Search for the cell housing the specified text and yield its [x, y] center coordinate. 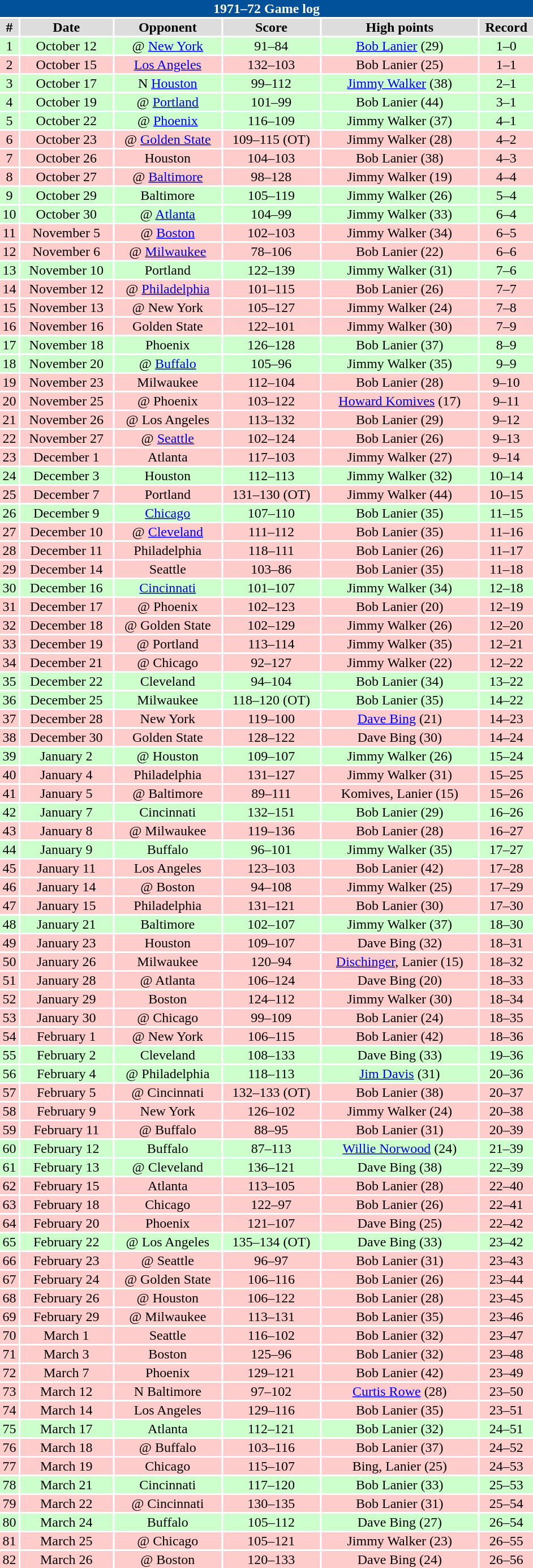
1–0 [506, 46]
12–22 [506, 663]
March 26 [67, 1560]
18 [9, 364]
9–10 [506, 382]
126–128 [272, 345]
125–96 [272, 1354]
4–1 [506, 121]
22–41 [506, 1204]
7–8 [506, 307]
126–102 [272, 1111]
24–52 [506, 1447]
17 [9, 345]
October 29 [67, 195]
101–99 [272, 102]
March 19 [67, 1466]
5–4 [506, 195]
94–104 [272, 681]
112–104 [272, 382]
March 24 [67, 1522]
March 3 [67, 1354]
80 [9, 1522]
42 [9, 812]
81 [9, 1541]
October 23 [67, 139]
78–106 [272, 251]
Jimmy Walker (32) [399, 476]
9–11 [506, 401]
11–17 [506, 550]
12–18 [506, 588]
N Baltimore [167, 1391]
February 20 [67, 1223]
116–109 [272, 121]
17–29 [506, 887]
23–50 [506, 1391]
7–7 [506, 289]
23–44 [506, 1279]
11–15 [506, 513]
20–39 [506, 1130]
15–26 [506, 793]
103–122 [272, 401]
22–42 [506, 1223]
March 12 [67, 1391]
16–26 [506, 812]
124–112 [272, 999]
December 9 [67, 513]
132–103 [272, 65]
January 23 [67, 943]
11 [9, 233]
March 17 [67, 1429]
Howard Komives (17) [399, 401]
106–124 [272, 980]
98–128 [272, 177]
15 [9, 307]
92–127 [272, 663]
23–46 [506, 1317]
December 22 [67, 681]
106–115 [272, 1036]
76 [9, 1447]
9–13 [506, 438]
26–55 [506, 1541]
72 [9, 1373]
February 11 [67, 1130]
131–130 (OT) [272, 494]
41 [9, 793]
132–133 (OT) [272, 1092]
November 26 [67, 420]
13 [9, 270]
February 23 [67, 1261]
November 16 [67, 326]
December 28 [67, 719]
26–54 [506, 1522]
November 23 [67, 382]
# [9, 27]
December 10 [67, 532]
January 11 [67, 868]
55 [9, 1055]
November 13 [67, 307]
November 20 [67, 364]
Bob Lanier (24) [399, 1018]
11–18 [506, 569]
102–123 [272, 606]
32 [9, 625]
Jimmy Walker (23) [399, 1541]
40 [9, 775]
March 7 [67, 1373]
118–120 (OT) [272, 700]
59 [9, 1130]
54 [9, 1036]
118–111 [272, 550]
82 [9, 1560]
78 [9, 1485]
December 18 [67, 625]
15–24 [506, 756]
December 21 [67, 663]
102–124 [272, 438]
71 [9, 1354]
January 5 [67, 793]
122–139 [272, 270]
February 24 [67, 1279]
2–1 [506, 83]
52 [9, 999]
December 7 [67, 494]
113–105 [272, 1186]
18–34 [506, 999]
51 [9, 980]
21 [9, 420]
30 [9, 588]
4–2 [506, 139]
February 4 [67, 1074]
November 27 [67, 438]
January 8 [67, 831]
111–112 [272, 532]
Dischinger, Lanier (15) [399, 962]
8–9 [506, 345]
November 12 [67, 289]
113–132 [272, 420]
135–134 (OT) [272, 1242]
60 [9, 1148]
23–42 [506, 1242]
120–94 [272, 962]
94–108 [272, 887]
112–113 [272, 476]
113–131 [272, 1317]
27 [9, 532]
112–121 [272, 1429]
26–56 [506, 1560]
46 [9, 887]
102–103 [272, 233]
20–36 [506, 1074]
10–15 [506, 494]
Dave Bing (27) [399, 1522]
122–97 [272, 1204]
February 29 [67, 1317]
December 19 [67, 644]
105–112 [272, 1522]
69 [9, 1317]
103–86 [272, 569]
74 [9, 1410]
6 [9, 139]
7 [9, 158]
February 15 [67, 1186]
66 [9, 1261]
131–127 [272, 775]
Opponent [167, 27]
129–116 [272, 1410]
February 5 [67, 1092]
22 [9, 438]
25 [9, 494]
February 12 [67, 1148]
October 26 [67, 158]
23–49 [506, 1373]
January 4 [67, 775]
Jimmy Walker (27) [399, 457]
Bob Lanier (30) [399, 905]
High points [399, 27]
Komives, Lanier (15) [399, 793]
20–38 [506, 1111]
9–12 [506, 420]
17–28 [506, 868]
64 [9, 1223]
Dave Bing (21) [399, 719]
130–135 [272, 1503]
34 [9, 663]
44 [9, 849]
1–1 [506, 65]
103–116 [272, 1447]
129–121 [272, 1373]
7–6 [506, 270]
39 [9, 756]
4–3 [506, 158]
12–20 [506, 625]
63 [9, 1204]
15–25 [506, 775]
January 9 [67, 849]
37 [9, 719]
Bob Lanier (20) [399, 606]
February 18 [67, 1204]
101–115 [272, 289]
23–51 [506, 1410]
113–114 [272, 644]
9–9 [506, 364]
January 2 [67, 756]
62 [9, 1186]
Jimmy Walker (38) [399, 83]
107–110 [272, 513]
18–32 [506, 962]
6–4 [506, 214]
12–21 [506, 644]
February 1 [67, 1036]
18–31 [506, 943]
Jimmy Walker (22) [399, 663]
March 22 [67, 1503]
6–5 [506, 233]
January 30 [67, 1018]
Bob Lanier (34) [399, 681]
105–119 [272, 195]
4 [9, 102]
October 22 [67, 121]
89–111 [272, 793]
1 [9, 46]
October 30 [67, 214]
January 29 [67, 999]
October 17 [67, 83]
101–107 [272, 588]
February 22 [67, 1242]
17–27 [506, 849]
20 [9, 401]
121–107 [272, 1223]
58 [9, 1111]
49 [9, 943]
10 [9, 214]
Jimmy Walker (44) [399, 494]
23–45 [506, 1298]
77 [9, 1466]
26 [9, 513]
Score [272, 27]
18–30 [506, 924]
Jim Davis (31) [399, 1074]
65 [9, 1242]
25–54 [506, 1503]
December 30 [67, 737]
45 [9, 868]
24–51 [506, 1429]
91–84 [272, 46]
24 [9, 476]
128–122 [272, 737]
75 [9, 1429]
104–103 [272, 158]
2 [9, 65]
25–53 [506, 1485]
December 3 [67, 476]
119–136 [272, 831]
October 12 [67, 46]
14–24 [506, 737]
March 21 [67, 1485]
19 [9, 382]
14 [9, 289]
November 18 [67, 345]
106–122 [272, 1298]
3 [9, 83]
117–103 [272, 457]
December 17 [67, 606]
17–30 [506, 905]
16–27 [506, 831]
Dave Bing (24) [399, 1560]
February 26 [67, 1298]
99–112 [272, 83]
18–36 [506, 1036]
105–121 [272, 1541]
9–14 [506, 457]
February 13 [67, 1167]
123–103 [272, 868]
8 [9, 177]
68 [9, 1298]
50 [9, 962]
December 1 [67, 457]
57 [9, 1092]
108–133 [272, 1055]
Bob Lanier (22) [399, 251]
7–9 [506, 326]
4–4 [506, 177]
18–33 [506, 980]
23–48 [506, 1354]
3–1 [506, 102]
43 [9, 831]
Bing, Lanier (25) [399, 1466]
38 [9, 737]
Bob Lanier (25) [399, 65]
October 19 [67, 102]
November 5 [67, 233]
122–101 [272, 326]
October 27 [67, 177]
87–113 [272, 1148]
December 16 [67, 588]
115–107 [272, 1466]
19–36 [506, 1055]
13–22 [506, 681]
January 26 [67, 962]
23–47 [506, 1335]
Dave Bing (38) [399, 1167]
96–101 [272, 849]
119–100 [272, 719]
Curtis Rowe (28) [399, 1391]
11–16 [506, 532]
18–35 [506, 1018]
102–107 [272, 924]
136–121 [272, 1167]
28 [9, 550]
Date [67, 27]
104–99 [272, 214]
21–39 [506, 1148]
131–121 [272, 905]
Bob Lanier (33) [399, 1485]
61 [9, 1167]
December 14 [67, 569]
Dave Bing (32) [399, 943]
December 25 [67, 700]
33 [9, 644]
22–40 [506, 1186]
73 [9, 1391]
November 6 [67, 251]
Dave Bing (25) [399, 1223]
Dave Bing (30) [399, 737]
November 10 [67, 270]
January 21 [67, 924]
February 2 [67, 1055]
120–133 [272, 1560]
March 14 [67, 1410]
96–97 [272, 1261]
22–39 [506, 1167]
29 [9, 569]
10–14 [506, 476]
99–109 [272, 1018]
March 1 [67, 1335]
January 28 [67, 980]
36 [9, 700]
Willie Norwood (24) [399, 1148]
70 [9, 1335]
35 [9, 681]
97–102 [272, 1391]
53 [9, 1018]
6–6 [506, 251]
March 18 [67, 1447]
109–115 (OT) [272, 139]
9 [9, 195]
56 [9, 1074]
105–127 [272, 307]
117–120 [272, 1485]
23 [9, 457]
132–151 [272, 812]
January 15 [67, 905]
March 25 [67, 1541]
88–95 [272, 1130]
Bob Lanier (44) [399, 102]
102–129 [272, 625]
February 9 [67, 1111]
105–96 [272, 364]
12 [9, 251]
67 [9, 1279]
116–102 [272, 1335]
16 [9, 326]
Jimmy Walker (28) [399, 139]
N Houston [167, 83]
79 [9, 1503]
1971–72 Game log [266, 8]
Record [506, 27]
31 [9, 606]
12–19 [506, 606]
20–37 [506, 1092]
Jimmy Walker (19) [399, 177]
November 25 [67, 401]
47 [9, 905]
Jimmy Walker (25) [399, 887]
Jimmy Walker (33) [399, 214]
January 7 [67, 812]
October 15 [67, 65]
23–43 [506, 1261]
14–22 [506, 700]
14–23 [506, 719]
December 11 [67, 550]
Dave Bing (20) [399, 980]
24–53 [506, 1466]
48 [9, 924]
5 [9, 121]
106–116 [272, 1279]
January 14 [67, 887]
118–113 [272, 1074]
